From the cell containing the given text, extract its center point as (x, y) coordinate. 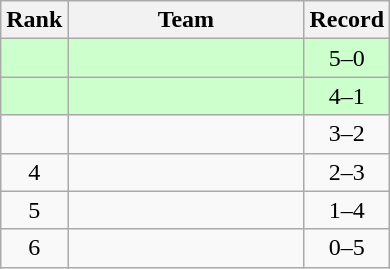
5 (34, 210)
5–0 (347, 58)
4–1 (347, 96)
2–3 (347, 172)
Team (186, 20)
Record (347, 20)
1–4 (347, 210)
0–5 (347, 248)
4 (34, 172)
Rank (34, 20)
3–2 (347, 134)
6 (34, 248)
